Output the [x, y] coordinate of the center of the cell containing the given text.  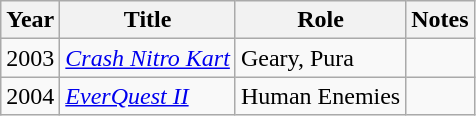
Crash Nitro Kart [148, 58]
Year [30, 20]
EverQuest II [148, 96]
Title [148, 20]
Human Enemies [320, 96]
2004 [30, 96]
Geary, Pura [320, 58]
2003 [30, 58]
Role [320, 20]
Notes [440, 20]
